Provide the [x, y] coordinate of the cell's center where the given text is located.  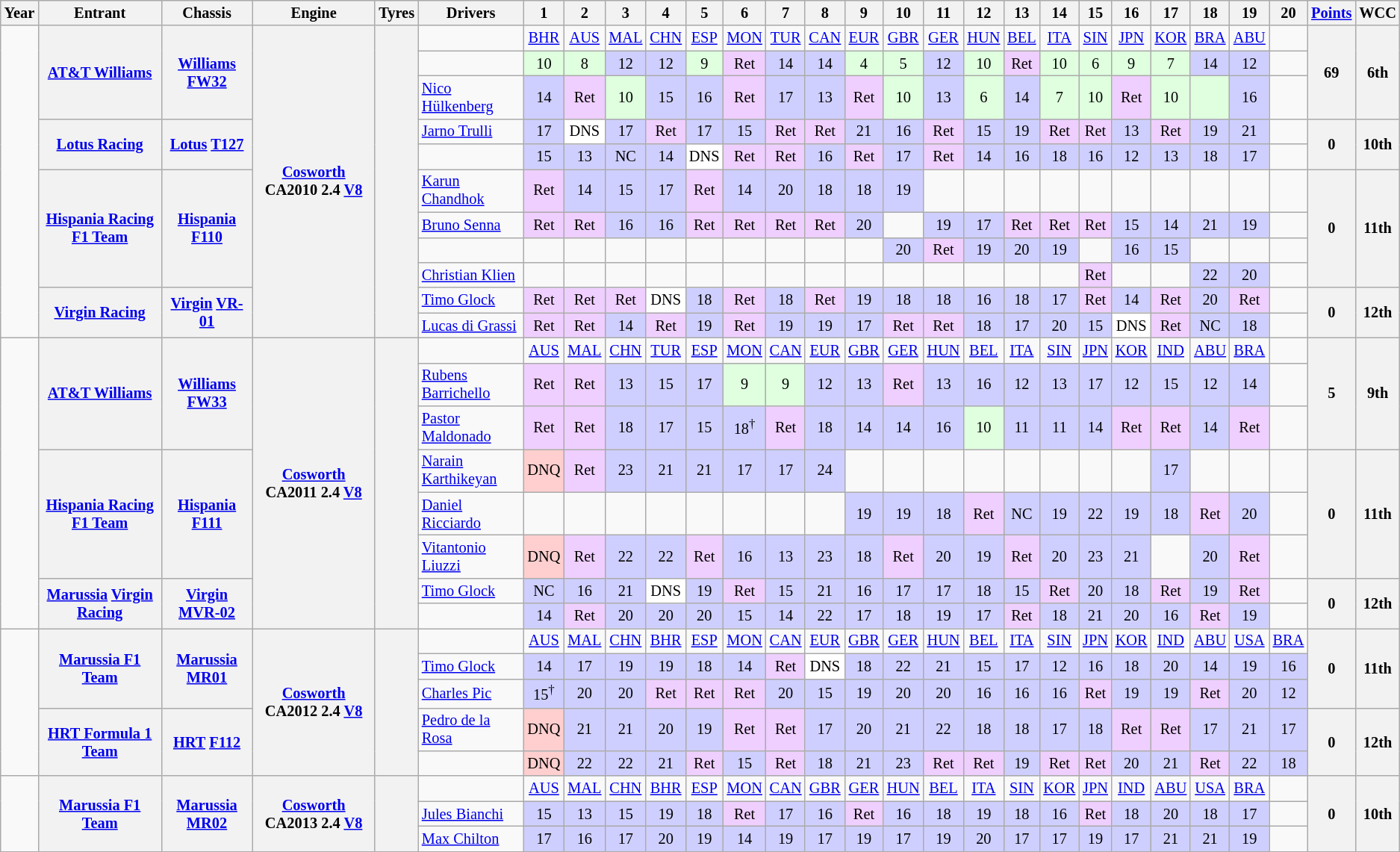
Vitantonio Liuzzi [471, 556]
WCC [1378, 13]
Williams FW33 [207, 393]
Hispania F110 [207, 228]
Drivers [471, 13]
Marussia MR02 [207, 814]
Year [19, 13]
Pedro de la Rosa [471, 730]
Williams FW32 [207, 72]
Narain Karthikeyan [471, 470]
Pastor Maldonado [471, 428]
Cosworth CA2013 2.4 V8 [314, 814]
Karun Chandhok [471, 190]
Virgin Racing [100, 312]
6th [1378, 72]
Jules Bianchi [471, 814]
3 [626, 13]
Lotus T127 [207, 143]
Bruno Senna [471, 225]
HRT Formula 1 Team [100, 742]
Daniel Ricciardo [471, 514]
Cosworth CA2012 2.4 V8 [314, 702]
Lotus Racing [100, 143]
Points [1331, 13]
15† [544, 693]
9th [1378, 393]
2 [584, 13]
Cosworth CA2011 2.4 V8 [314, 482]
Marussia Virgin Racing [100, 603]
18† [744, 428]
Lucas di Grassi [471, 326]
Rubens Barrichello [471, 385]
Nico Hülkenberg [471, 97]
Jarno Trulli [471, 131]
Christian Klien [471, 275]
HRT F112 [207, 742]
Engine [314, 13]
1 [544, 13]
24 [824, 470]
Cosworth CA2010 2.4 V8 [314, 181]
Virgin VR-01 [207, 312]
69 [1331, 72]
Marussia MR01 [207, 668]
Chassis [207, 13]
Virgin MVR-02 [207, 603]
Charles Pic [471, 693]
Entrant [100, 13]
Tyres [396, 13]
Max Chilton [471, 839]
Hispania F111 [207, 514]
